Extract the (X, Y) coordinate from the center of the cell holding the provided text.  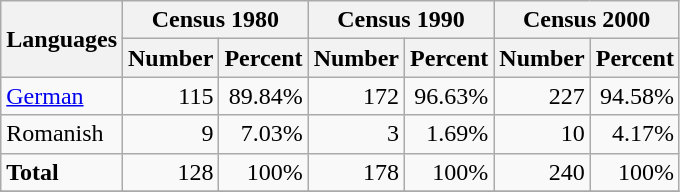
Romanish (62, 134)
10 (542, 134)
Census 1980 (216, 20)
Census 2000 (587, 20)
Census 1990 (401, 20)
240 (542, 172)
German (62, 96)
3 (356, 134)
172 (356, 96)
128 (171, 172)
94.58% (634, 96)
Total (62, 172)
115 (171, 96)
7.03% (264, 134)
96.63% (450, 96)
9 (171, 134)
Languages (62, 39)
227 (542, 96)
4.17% (634, 134)
89.84% (264, 96)
178 (356, 172)
1.69% (450, 134)
